Locate the cell with the specified text and output its (x, y) center coordinate. 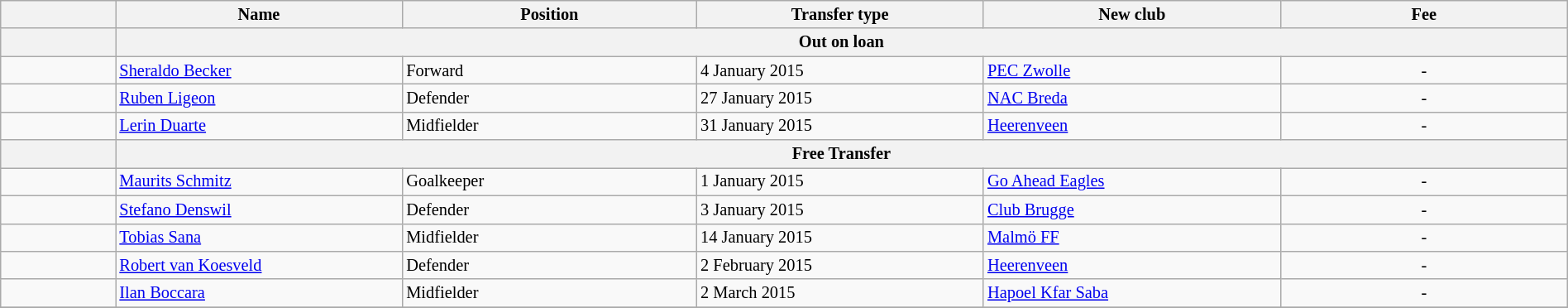
Out on loan (842, 42)
Maurits Schmitz (260, 181)
Tobias Sana (260, 238)
1 January 2015 (840, 181)
14 January 2015 (840, 238)
Malmö FF (1131, 238)
Goalkeeper (549, 181)
3 January 2015 (840, 209)
Transfer type (840, 14)
27 January 2015 (840, 98)
Free Transfer (842, 154)
Stefano Denswil (260, 209)
Forward (549, 70)
Robert van Koesveld (260, 265)
Club Brugge (1131, 209)
2 March 2015 (840, 293)
2 February 2015 (840, 265)
Sheraldo Becker (260, 70)
New club (1131, 14)
31 January 2015 (840, 126)
NAC Breda (1131, 98)
4 January 2015 (840, 70)
Name (260, 14)
Hapoel Kfar Saba (1131, 293)
Position (549, 14)
PEC Zwolle (1131, 70)
Go Ahead Eagles (1131, 181)
Lerin Duarte (260, 126)
Fee (1424, 14)
Ruben Ligeon (260, 98)
Ilan Boccara (260, 293)
